Capture the cell that displays the provided text and extract its [x, y] central coordinate. 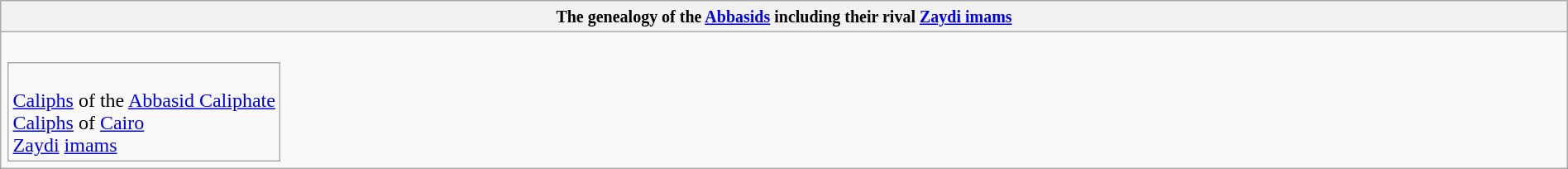
The genealogy of the Abbasids including their rival Zaydi imams [784, 17]
